Locate the cell with the specified text and output its (X, Y) center coordinate. 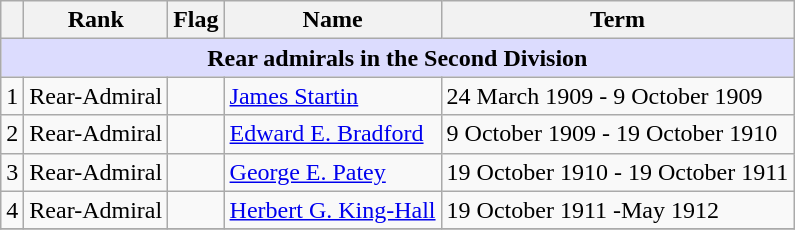
Rank (96, 20)
Rear admirals in the Second Division (398, 58)
Name (332, 20)
James Startin (332, 96)
9 October 1909 - 19 October 1910 (618, 134)
Edward E. Bradford (332, 134)
4 (12, 210)
Herbert G. King-Hall (332, 210)
2 (12, 134)
19 October 1911 -May 1912 (618, 210)
19 October 1910 - 19 October 1911 (618, 172)
George E. Patey (332, 172)
1 (12, 96)
Flag (196, 20)
Term (618, 20)
3 (12, 172)
24 March 1909 - 9 October 1909 (618, 96)
